Determine the [x, y] coordinate at the center of the cell enclosing the given text.  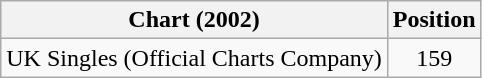
159 [434, 58]
UK Singles (Official Charts Company) [194, 58]
Position [434, 20]
Chart (2002) [194, 20]
